Locate the cell with the specified text and output its (x, y) center coordinate. 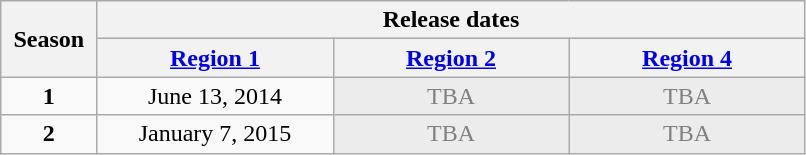
June 13, 2014 (215, 96)
Release dates (451, 20)
2 (49, 134)
Region 4 (687, 58)
January 7, 2015 (215, 134)
1 (49, 96)
Region 2 (451, 58)
Season (49, 39)
Region 1 (215, 58)
